Find where the given text appears and provide that cell's center as [X, Y] coordinate. 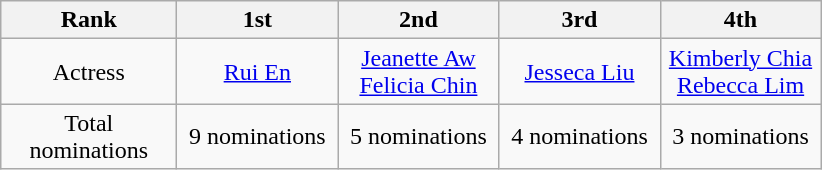
Kimberly ChiaRebecca Lim [740, 72]
1st [258, 20]
Jeanette Aw Felicia Chin [418, 72]
3 nominations [740, 136]
Jesseca Liu [580, 72]
4th [740, 20]
3rd [580, 20]
Rui En [258, 72]
Actress [89, 72]
4 nominations [580, 136]
2nd [418, 20]
9 nominations [258, 136]
5 nominations [418, 136]
Total nominations [89, 136]
Rank [89, 20]
